From the cell containing the given text, extract its center point as [X, Y] coordinate. 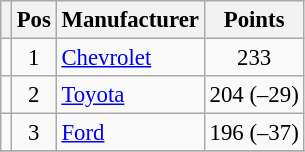
Manufacturer [130, 20]
Ford [130, 133]
204 (–29) [254, 95]
196 (–37) [254, 133]
Points [254, 20]
Chevrolet [130, 58]
1 [34, 58]
Toyota [130, 95]
Pos [34, 20]
233 [254, 58]
3 [34, 133]
2 [34, 95]
